Extract the [x, y] coordinate from the center of the cell holding the provided text.  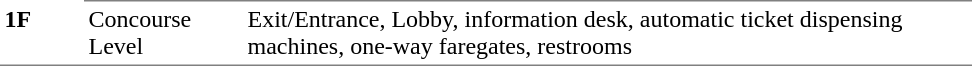
Concourse Level [164, 33]
1F [42, 33]
Exit/Entrance, Lobby, information desk, automatic ticket dispensing machines, one-way faregates, restrooms [608, 33]
